Extract the [x, y] coordinate from the center of the cell holding the provided text.  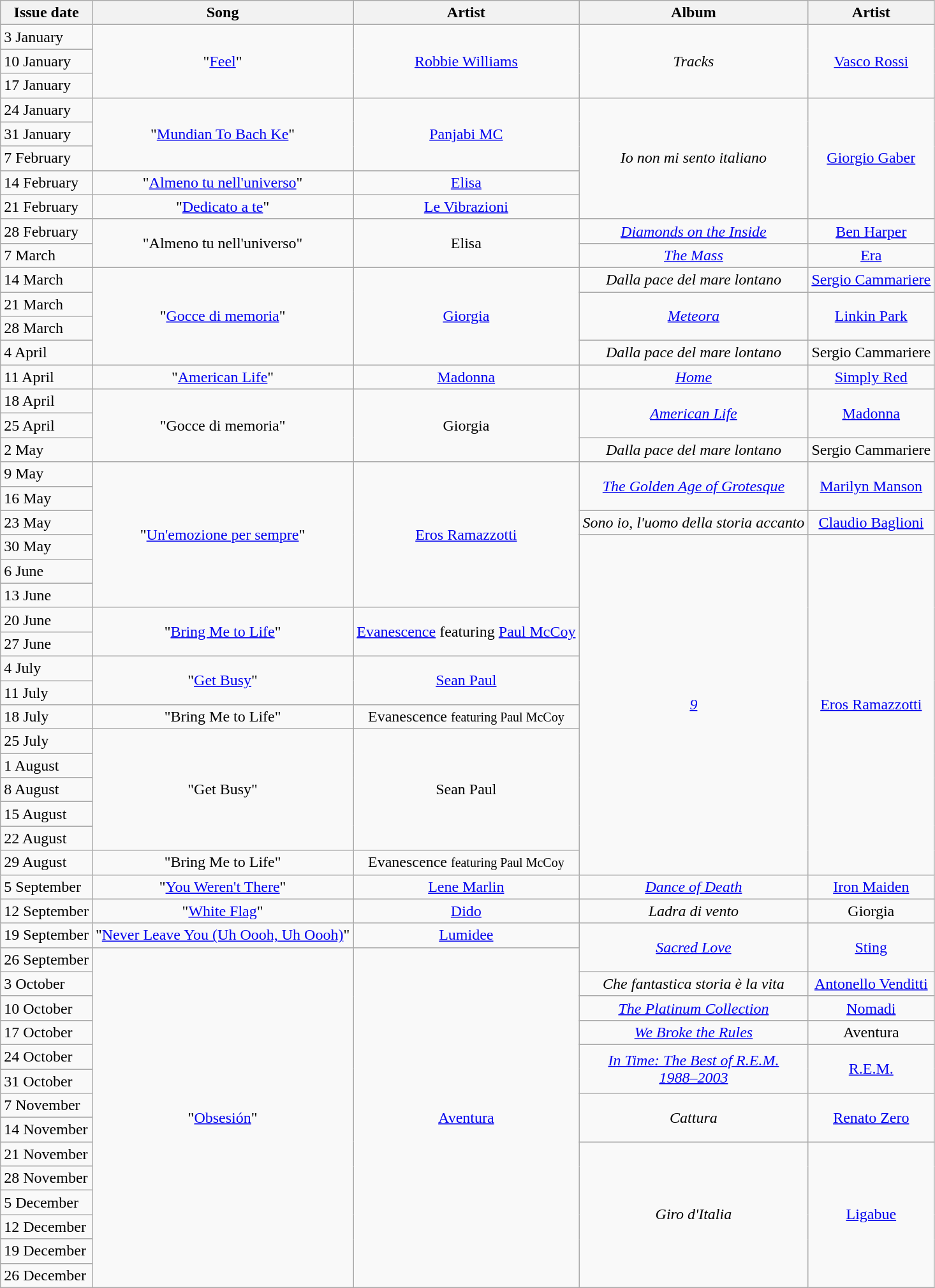
25 July [47, 741]
14 March [47, 279]
7 November [47, 1106]
22 August [47, 838]
"Never Leave You (Uh Oooh, Uh Oooh)" [222, 935]
"Feel" [222, 61]
Linkin Park [871, 316]
5 December [47, 1203]
Issue date [47, 13]
1 August [47, 766]
7 February [47, 158]
11 July [47, 692]
Nomadi [871, 1008]
R.E.M. [871, 1069]
Cattura [694, 1118]
Dido [466, 911]
12 September [47, 911]
"Un'emozione per sempre" [222, 535]
Dance of Death [694, 887]
Io non mi sento italiano [694, 158]
Home [694, 377]
19 December [47, 1251]
The Golden Age of Grotesque [694, 486]
Che fantastica storia è la vita [694, 984]
Meteora [694, 316]
Ben Harper [871, 231]
3 January [47, 37]
6 June [47, 571]
Panjabi MC [466, 134]
18 July [47, 717]
Lene Marlin [466, 887]
19 September [47, 935]
25 April [47, 426]
10 October [47, 1008]
9 May [47, 474]
Robbie Williams [466, 61]
9 [694, 704]
Antonello Venditti [871, 984]
3 October [47, 984]
14 November [47, 1130]
Giro d'Italia [694, 1215]
31 October [47, 1081]
Lumidee [466, 935]
The Mass [694, 255]
15 August [47, 814]
Vasco Rossi [871, 61]
28 March [47, 329]
Diamonds on the Inside [694, 231]
Claudio Baglioni [871, 522]
Song [222, 13]
"Dedicato a te" [222, 207]
Marilyn Manson [871, 486]
"Obsesión" [222, 1118]
10 January [47, 61]
Sacred Love [694, 947]
14 February [47, 182]
Sting [871, 947]
"You Weren't There" [222, 887]
17 October [47, 1032]
23 May [47, 522]
21 November [47, 1154]
4 July [47, 668]
In Time: The Best of R.E.M.1988–2003 [694, 1069]
29 August [47, 862]
28 November [47, 1178]
Era [871, 255]
28 February [47, 231]
2 May [47, 450]
21 February [47, 207]
18 April [47, 401]
We Broke the Rules [694, 1032]
Ladra di vento [694, 911]
12 December [47, 1227]
"Mundian To Bach Ke" [222, 134]
21 March [47, 304]
26 December [47, 1275]
4 April [47, 353]
American Life [694, 413]
Sono io, l'uomo della storia accanto [694, 522]
Le Vibrazioni [466, 207]
24 January [47, 110]
11 April [47, 377]
16 May [47, 498]
8 August [47, 790]
31 January [47, 134]
Iron Maiden [871, 887]
Ligabue [871, 1215]
30 May [47, 547]
20 June [47, 619]
13 June [47, 595]
7 March [47, 255]
Tracks [694, 61]
26 September [47, 959]
Album [694, 13]
5 September [47, 887]
The Platinum Collection [694, 1008]
Renato Zero [871, 1118]
17 January [47, 85]
Giorgio Gaber [871, 158]
Simply Red [871, 377]
"American Life" [222, 377]
24 October [47, 1056]
27 June [47, 644]
"White Flag" [222, 911]
